Output the (X, Y) coordinate of the center of the cell containing the given text.  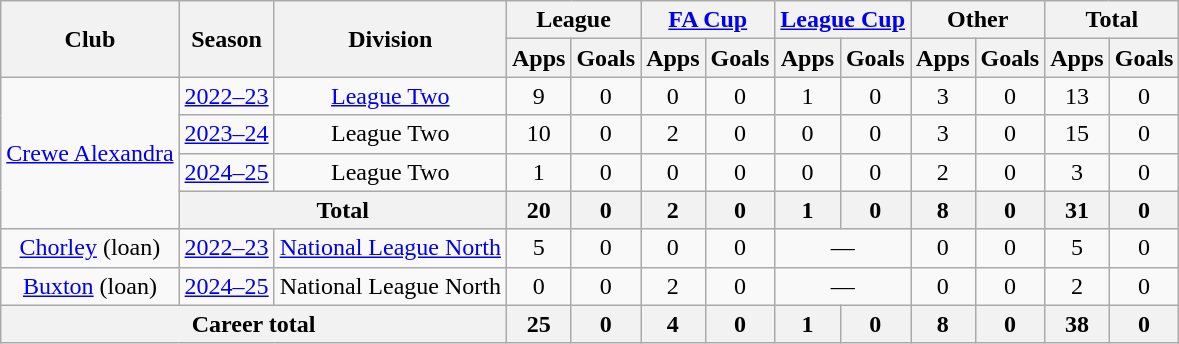
Club (90, 39)
15 (1077, 134)
Season (226, 39)
League Cup (843, 20)
9 (538, 96)
Crewe Alexandra (90, 153)
38 (1077, 324)
Other (978, 20)
10 (538, 134)
13 (1077, 96)
31 (1077, 210)
Chorley (loan) (90, 248)
25 (538, 324)
Division (390, 39)
League (573, 20)
2023–24 (226, 134)
20 (538, 210)
Buxton (loan) (90, 286)
Career total (254, 324)
4 (673, 324)
FA Cup (708, 20)
